For the text-containing cell, return its midpoint in [X, Y] coordinate format. 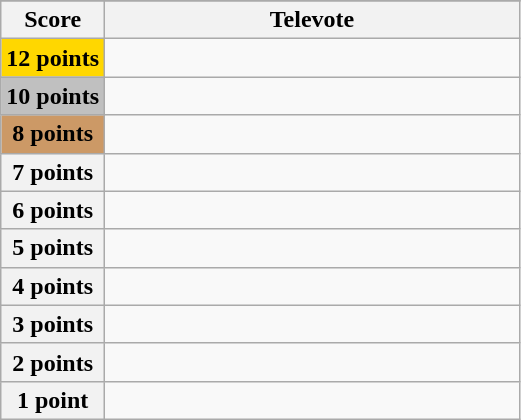
Televote [312, 20]
8 points [53, 134]
1 point [53, 400]
7 points [53, 172]
12 points [53, 58]
3 points [53, 324]
2 points [53, 362]
10 points [53, 96]
5 points [53, 248]
Score [53, 20]
4 points [53, 286]
6 points [53, 210]
